Return [X, Y] of the center of cell containing provided text 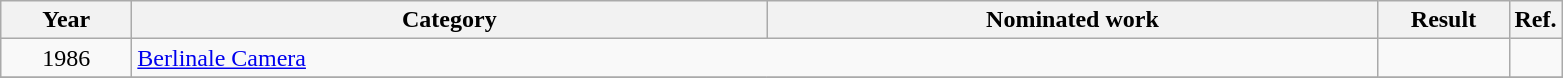
Nominated work [1072, 20]
Year [66, 20]
Berlinale Camera [755, 58]
Result [1444, 20]
Category [450, 20]
1986 [66, 58]
Ref. [1536, 20]
